Extract the [x, y] coordinate from the center of the cell holding the provided text.  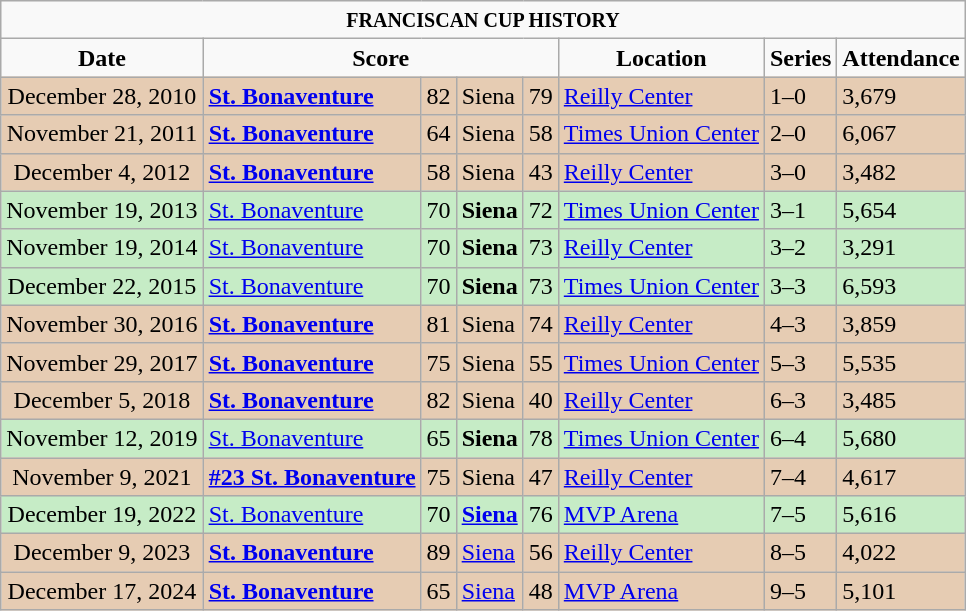
55 [540, 362]
Location [661, 58]
89 [438, 553]
Attendance [901, 58]
November 30, 2016 [102, 324]
76 [540, 515]
3,485 [901, 400]
3,482 [901, 172]
November 19, 2014 [102, 248]
November 12, 2019 [102, 438]
5,101 [901, 591]
December 4, 2012 [102, 172]
6–4 [800, 438]
7–5 [800, 515]
2–0 [800, 134]
5,680 [901, 438]
5,654 [901, 210]
7–4 [800, 477]
9–5 [800, 591]
5,535 [901, 362]
47 [540, 477]
6,593 [901, 286]
#23 St. Bonaventure [312, 477]
1–0 [800, 96]
3–3 [800, 286]
December 5, 2018 [102, 400]
40 [540, 400]
November 19, 2013 [102, 210]
4–3 [800, 324]
December 28, 2010 [102, 96]
3–2 [800, 248]
Date [102, 58]
Series [800, 58]
64 [438, 134]
5–3 [800, 362]
48 [540, 591]
3,679 [901, 96]
43 [540, 172]
72 [540, 210]
78 [540, 438]
5,616 [901, 515]
FRANCISCAN CUP HISTORY [483, 20]
4,617 [901, 477]
74 [540, 324]
November 9, 2021 [102, 477]
81 [438, 324]
November 21, 2011 [102, 134]
3,859 [901, 324]
6,067 [901, 134]
December 22, 2015 [102, 286]
3,291 [901, 248]
3–0 [800, 172]
December 17, 2024 [102, 591]
4,022 [901, 553]
December 19, 2022 [102, 515]
December 9, 2023 [102, 553]
Score [380, 58]
56 [540, 553]
November 29, 2017 [102, 362]
6–3 [800, 400]
8–5 [800, 553]
79 [540, 96]
3–1 [800, 210]
